Identify which cell holds the provided text, then report its (x, y) central coordinate. 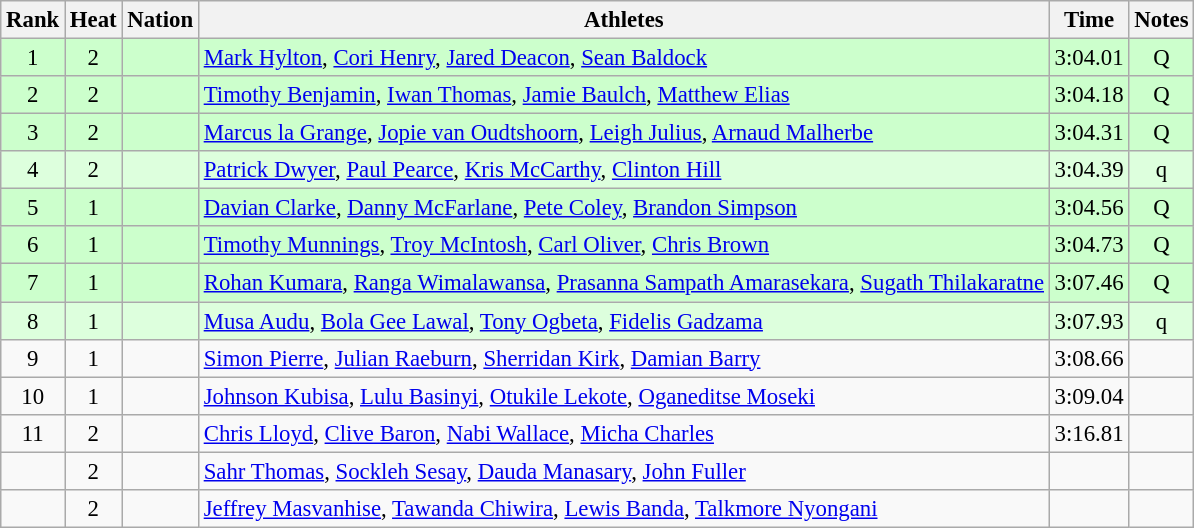
8 (33, 321)
Simon Pierre, Julian Raeburn, Sherridan Kirk, Damian Barry (624, 358)
Davian Clarke, Danny McFarlane, Pete Coley, Brandon Simpson (624, 208)
Rohan Kumara, Ranga Wimalawansa, Prasanna Sampath Amarasekara, Sugath Thilakaratne (624, 283)
Musa Audu, Bola Gee Lawal, Tony Ogbeta, Fidelis Gadzama (624, 321)
3:16.81 (1089, 433)
Patrick Dwyer, Paul Pearce, Kris McCarthy, Clinton Hill (624, 170)
Marcus la Grange, Jopie van Oudtshoorn, Leigh Julius, Arnaud Malherbe (624, 133)
7 (33, 283)
Jeffrey Masvanhise, Tawanda Chiwira, Lewis Banda, Talkmore Nyongani (624, 509)
Athletes (624, 20)
Nation (160, 20)
11 (33, 433)
3:04.18 (1089, 95)
Rank (33, 20)
Time (1089, 20)
Mark Hylton, Cori Henry, Jared Deacon, Sean Baldock (624, 58)
Notes (1162, 20)
3:07.93 (1089, 321)
3:04.31 (1089, 133)
3:07.46 (1089, 283)
Johnson Kubisa, Lulu Basinyi, Otukile Lekote, Oganeditse Moseki (624, 396)
4 (33, 170)
6 (33, 245)
Timothy Benjamin, Iwan Thomas, Jamie Baulch, Matthew Elias (624, 95)
3 (33, 133)
3:04.01 (1089, 58)
3:09.04 (1089, 396)
Sahr Thomas, Sockleh Sesay, Dauda Manasary, John Fuller (624, 471)
3:04.56 (1089, 208)
10 (33, 396)
3:04.73 (1089, 245)
3:08.66 (1089, 358)
Timothy Munnings, Troy McIntosh, Carl Oliver, Chris Brown (624, 245)
Chris Lloyd, Clive Baron, Nabi Wallace, Micha Charles (624, 433)
3:04.39 (1089, 170)
5 (33, 208)
Heat (94, 20)
9 (33, 358)
